Search for the cell housing the specified text and yield its [X, Y] center coordinate. 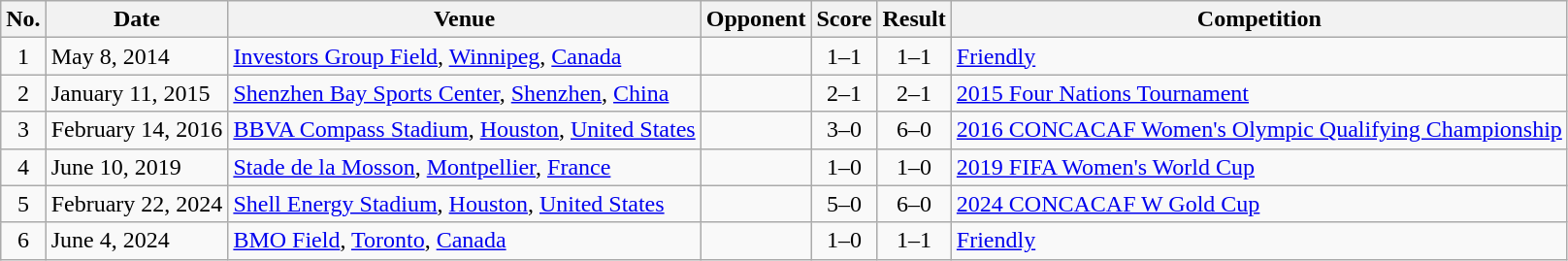
2024 CONCACAF W Gold Cup [1259, 204]
5 [23, 204]
BMO Field, Toronto, Canada [464, 241]
February 22, 2024 [137, 204]
2 [23, 93]
2015 Four Nations Tournament [1259, 93]
Stade de la Mosson, Montpellier, France [464, 167]
2019 FIFA Women's World Cup [1259, 167]
2016 CONCACAF Women's Olympic Qualifying Championship [1259, 130]
May 8, 2014 [137, 56]
Investors Group Field, Winnipeg, Canada [464, 56]
BBVA Compass Stadium, Houston, United States [464, 130]
3 [23, 130]
Shell Energy Stadium, Houston, United States [464, 204]
January 11, 2015 [137, 93]
February 14, 2016 [137, 130]
4 [23, 167]
Result [914, 19]
June 10, 2019 [137, 167]
Shenzhen Bay Sports Center, Shenzhen, China [464, 93]
3–0 [844, 130]
6 [23, 241]
Opponent [756, 19]
June 4, 2024 [137, 241]
Competition [1259, 19]
No. [23, 19]
1 [23, 56]
Date [137, 19]
Venue [464, 19]
Score [844, 19]
5–0 [844, 204]
